From the cell containing the given text, extract its center point as (x, y) coordinate. 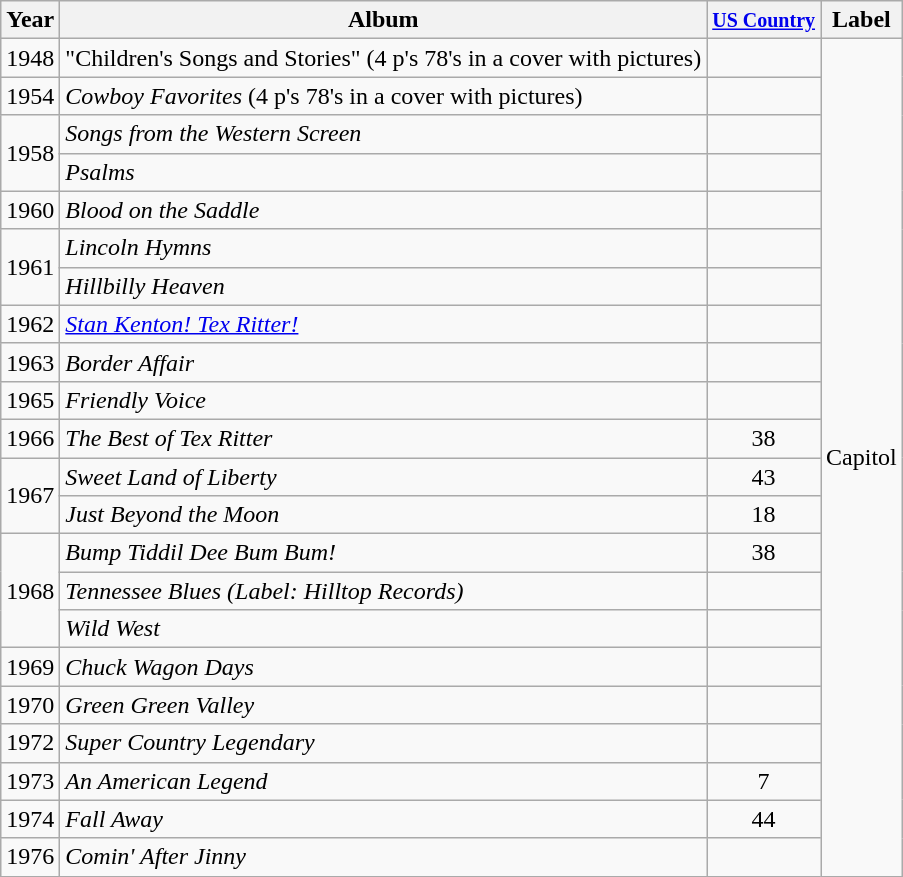
1962 (30, 324)
Super Country Legendary (384, 743)
7 (764, 781)
Cowboy Favorites (4 p's 78's in a cover with pictures) (384, 96)
Friendly Voice (384, 400)
Chuck Wagon Days (384, 667)
The Best of Tex Ritter (384, 438)
1968 (30, 591)
44 (764, 819)
1973 (30, 781)
1958 (30, 153)
Songs from the Western Screen (384, 134)
Year (30, 20)
1948 (30, 58)
Album (384, 20)
"Children's Songs and Stories" (4 p's 78's in a cover with pictures) (384, 58)
Psalms (384, 172)
Just Beyond the Moon (384, 515)
1976 (30, 857)
1969 (30, 667)
1967 (30, 496)
Fall Away (384, 819)
1954 (30, 96)
1965 (30, 400)
Lincoln Hymns (384, 248)
Sweet Land of Liberty (384, 477)
1961 (30, 267)
1970 (30, 705)
Bump Tiddil Dee Bum Bum! (384, 553)
Label (862, 20)
Blood on the Saddle (384, 210)
1963 (30, 362)
Border Affair (384, 362)
43 (764, 477)
An American Legend (384, 781)
Hillbilly Heaven (384, 286)
1972 (30, 743)
1960 (30, 210)
Green Green Valley (384, 705)
Stan Kenton! Tex Ritter! (384, 324)
Capitol (862, 458)
Tennessee Blues (Label: Hilltop Records) (384, 591)
US Country (764, 20)
1966 (30, 438)
18 (764, 515)
Comin' After Jinny (384, 857)
Wild West (384, 629)
1974 (30, 819)
